Detect which cell encompasses the target text, then output its (X, Y) center coordinate. 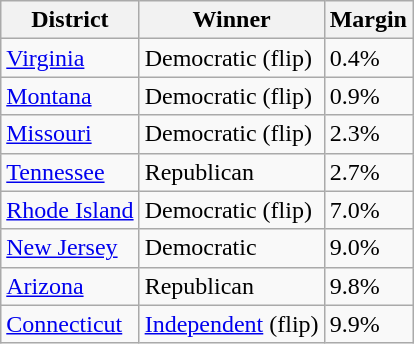
9.9% (368, 324)
9.8% (368, 286)
Democratic (232, 248)
Independent (flip) (232, 324)
New Jersey (70, 248)
0.4% (368, 58)
Winner (232, 20)
2.3% (368, 134)
Rhode Island (70, 210)
Tennessee (70, 172)
Margin (368, 20)
Montana (70, 96)
0.9% (368, 96)
Connecticut (70, 324)
Arizona (70, 286)
Virginia (70, 58)
9.0% (368, 248)
District (70, 20)
2.7% (368, 172)
Missouri (70, 134)
7.0% (368, 210)
